Scan for the cell matching the given text and deliver its [x, y] coordinate at center. 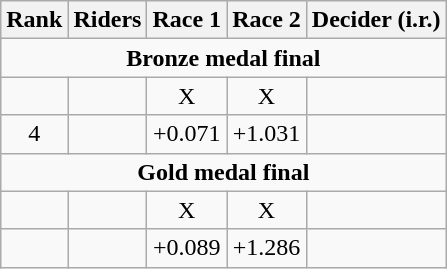
Bronze medal final [224, 58]
Riders [108, 20]
+0.089 [187, 248]
Decider (i.r.) [376, 20]
Race 2 [267, 20]
Race 1 [187, 20]
+1.286 [267, 248]
Gold medal final [224, 172]
Rank [34, 20]
+0.071 [187, 134]
+1.031 [267, 134]
4 [34, 134]
